Detect which cell encompasses the target text, then output its [X, Y] center coordinate. 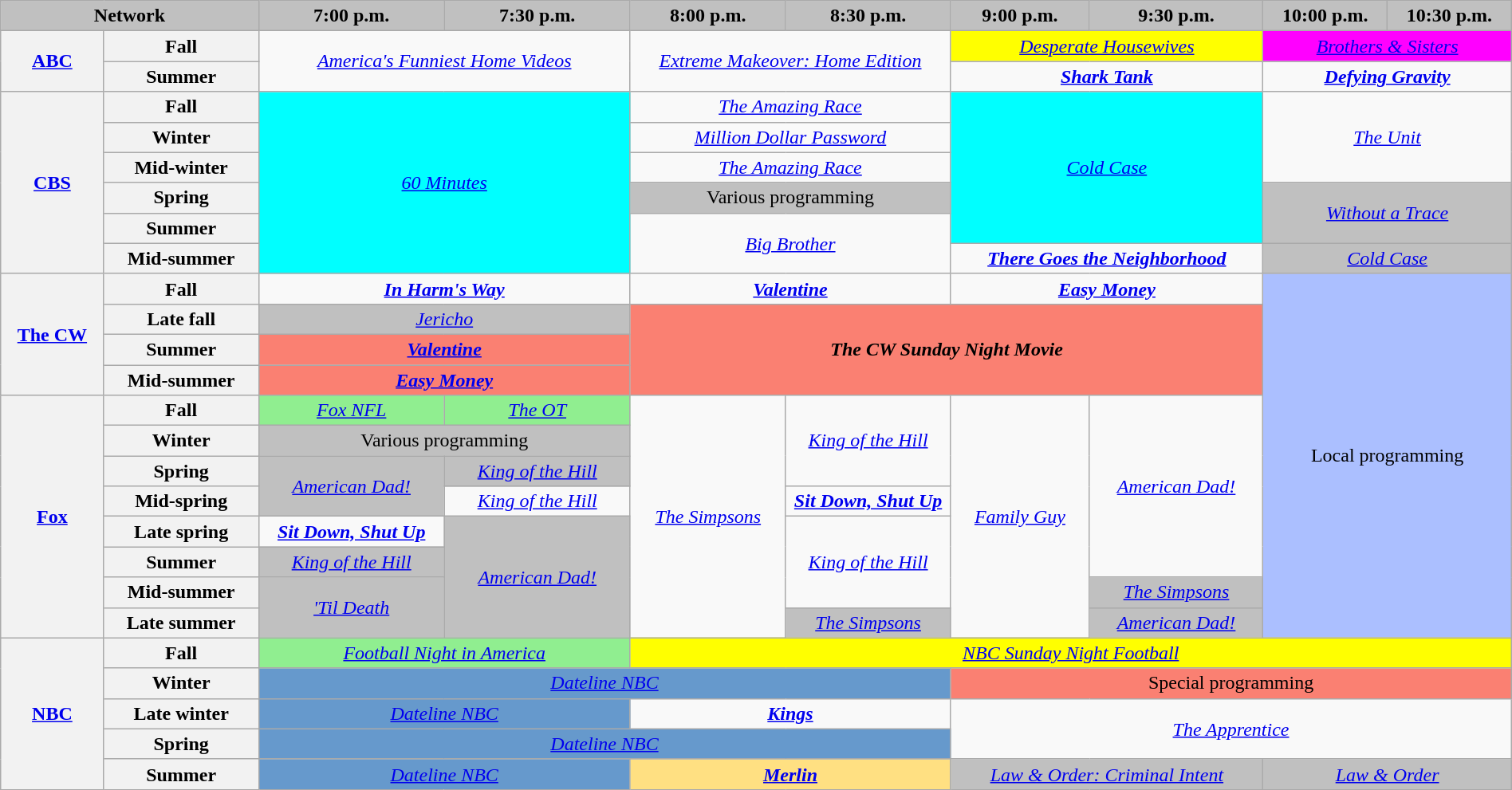
NBC Sunday Night Football [1070, 653]
There Goes the Neighborhood [1107, 258]
Late fall [181, 319]
America's Funniest Home Videos [444, 61]
Merlin [790, 774]
Late winter [181, 713]
Defying Gravity [1388, 77]
Family Guy [1020, 517]
9:00 p.m. [1020, 16]
Football Night in America [444, 653]
60 Minutes [444, 183]
Fox NFL [351, 411]
9:30 p.m. [1176, 16]
Without a Trace [1388, 213]
Desperate Housewives [1107, 46]
Shark Tank [1107, 77]
The OT [537, 411]
Mid-winter [181, 167]
Local programming [1388, 456]
Kings [790, 713]
7:30 p.m. [537, 16]
Jericho [444, 319]
In Harm's Way [444, 289]
The CW Sunday Night Movie [947, 349]
Big Brother [790, 243]
Million Dollar Password [790, 137]
8:00 p.m. [708, 16]
CBS [53, 183]
Law & Order: Criminal Intent [1107, 774]
Brothers & Sisters [1388, 46]
Extreme Makeover: Home Edition [790, 61]
7:00 p.m. [351, 16]
10:30 p.m. [1450, 16]
NBC [53, 713]
ABC [53, 61]
Mid-spring [181, 501]
Late summer [181, 623]
Special programming [1231, 683]
'Til Death [351, 607]
Law & Order [1388, 774]
10:00 p.m. [1325, 16]
Fox [53, 517]
The CW [53, 334]
Late spring [181, 532]
Network [129, 16]
8:30 p.m. [868, 16]
The Unit [1388, 137]
The Apprentice [1231, 729]
